Provide the [x, y] coordinate of the cell's center where the given text is located.  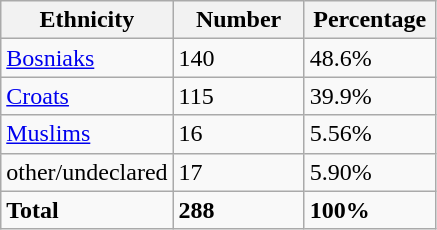
39.9% [370, 96]
Croats [87, 96]
Bosniaks [87, 58]
48.6% [370, 58]
16 [238, 134]
5.56% [370, 134]
Percentage [370, 20]
Number [238, 20]
17 [238, 172]
Ethnicity [87, 20]
288 [238, 210]
Muslims [87, 134]
5.90% [370, 172]
Total [87, 210]
140 [238, 58]
115 [238, 96]
other/undeclared [87, 172]
100% [370, 210]
